Provide the [x, y] coordinate of the cell's center where the given text is located.  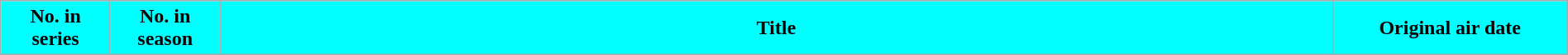
No. inseason [165, 28]
Original air date [1450, 28]
Title [776, 28]
No. inseries [56, 28]
